Return the (x, y) coordinate for the center point of the cell that contains the specified text.  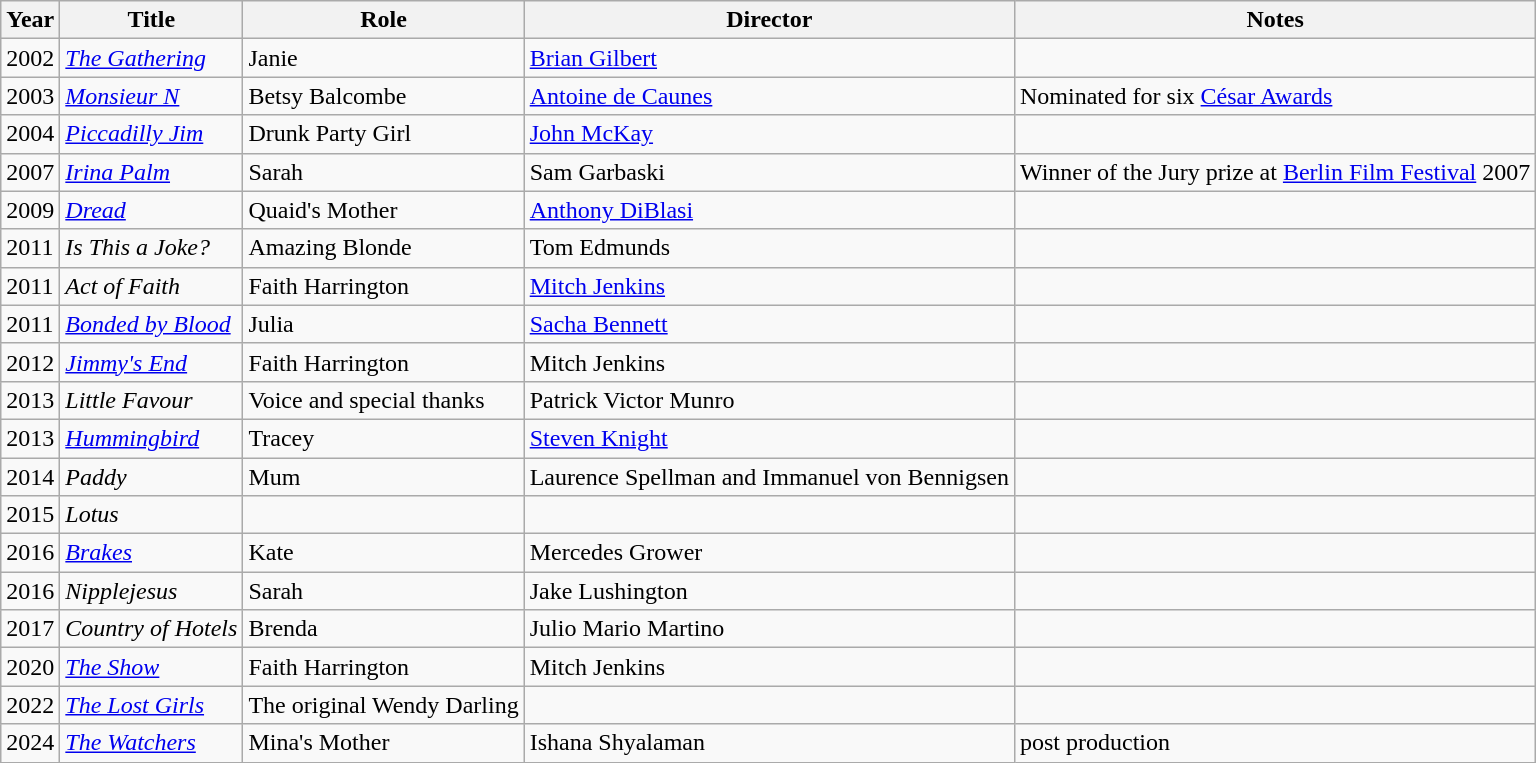
Sacha Bennett (769, 324)
Brakes (152, 553)
Brian Gilbert (769, 58)
Anthony DiBlasi (769, 210)
2020 (30, 667)
Director (769, 20)
Sam Garbaski (769, 172)
Amazing Blonde (384, 248)
Mercedes Grower (769, 553)
2007 (30, 172)
Patrick Victor Munro (769, 400)
Brenda (384, 629)
Winner of the Jury prize at Berlin Film Festival 2007 (1274, 172)
2009 (30, 210)
Julia (384, 324)
Laurence Spellman and Immanuel von Bennigsen (769, 477)
2022 (30, 705)
Notes (1274, 20)
John McKay (769, 134)
post production (1274, 743)
Is This a Joke? (152, 248)
2002 (30, 58)
Betsy Balcombe (384, 96)
2014 (30, 477)
Act of Faith (152, 286)
Steven Knight (769, 438)
Antoine de Caunes (769, 96)
Kate (384, 553)
2015 (30, 515)
Monsieur N (152, 96)
Nipplejesus (152, 591)
2017 (30, 629)
Voice and special thanks (384, 400)
2003 (30, 96)
Little Favour (152, 400)
Quaid's Mother (384, 210)
Role (384, 20)
The Show (152, 667)
Ishana Shyalaman (769, 743)
Mum (384, 477)
Dread (152, 210)
Mina's Mother (384, 743)
Lotus (152, 515)
Title (152, 20)
Irina Palm (152, 172)
Bonded by Blood (152, 324)
Hummingbird (152, 438)
Tracey (384, 438)
Janie (384, 58)
Country of Hotels (152, 629)
The Gathering (152, 58)
2004 (30, 134)
Julio Mario Martino (769, 629)
Paddy (152, 477)
Jimmy's End (152, 362)
Jake Lushington (769, 591)
2012 (30, 362)
2024 (30, 743)
Drunk Party Girl (384, 134)
The Lost Girls (152, 705)
The Watchers (152, 743)
Tom Edmunds (769, 248)
The original Wendy Darling (384, 705)
Piccadilly Jim (152, 134)
Nominated for six César Awards (1274, 96)
Year (30, 20)
